Return the [X, Y] coordinate for the center point of the cell that contains the specified text.  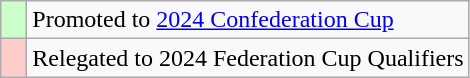
Promoted to 2024 Confederation Cup [248, 20]
Relegated to 2024 Federation Cup Qualifiers [248, 58]
